Pinpoint the cell where the given text exists, returning its (x, y) midpoint coordinate. 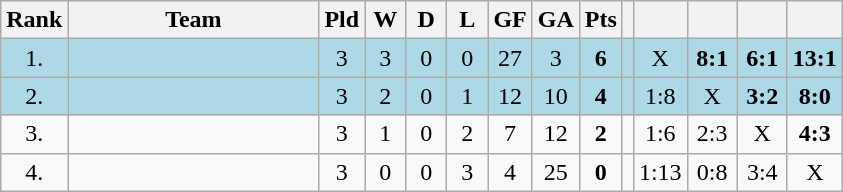
1. (34, 58)
7 (510, 134)
4:3 (814, 134)
13:1 (814, 58)
0:8 (712, 172)
2. (34, 96)
1:13 (660, 172)
1:8 (660, 96)
3:2 (762, 96)
3:4 (762, 172)
8:0 (814, 96)
3. (34, 134)
2:3 (712, 134)
D (426, 20)
L (468, 20)
GA (556, 20)
4. (34, 172)
Pts (600, 20)
W (386, 20)
GF (510, 20)
10 (556, 96)
Pld (342, 20)
8:1 (712, 58)
Team (194, 20)
6:1 (762, 58)
27 (510, 58)
25 (556, 172)
6 (600, 58)
Rank (34, 20)
1:6 (660, 134)
